Provide the (x, y) coordinate of the cell's center where the given text is located.  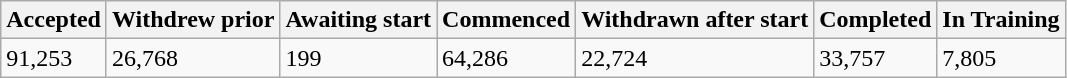
199 (358, 58)
64,286 (506, 58)
33,757 (876, 58)
In Training (1001, 20)
26,768 (193, 58)
Commenced (506, 20)
7,805 (1001, 58)
Withdrawn after start (695, 20)
Awaiting start (358, 20)
Accepted (54, 20)
91,253 (54, 58)
Withdrew prior (193, 20)
22,724 (695, 58)
Completed (876, 20)
